Determine the [X, Y] coordinate at the center of the cell enclosing the given text.  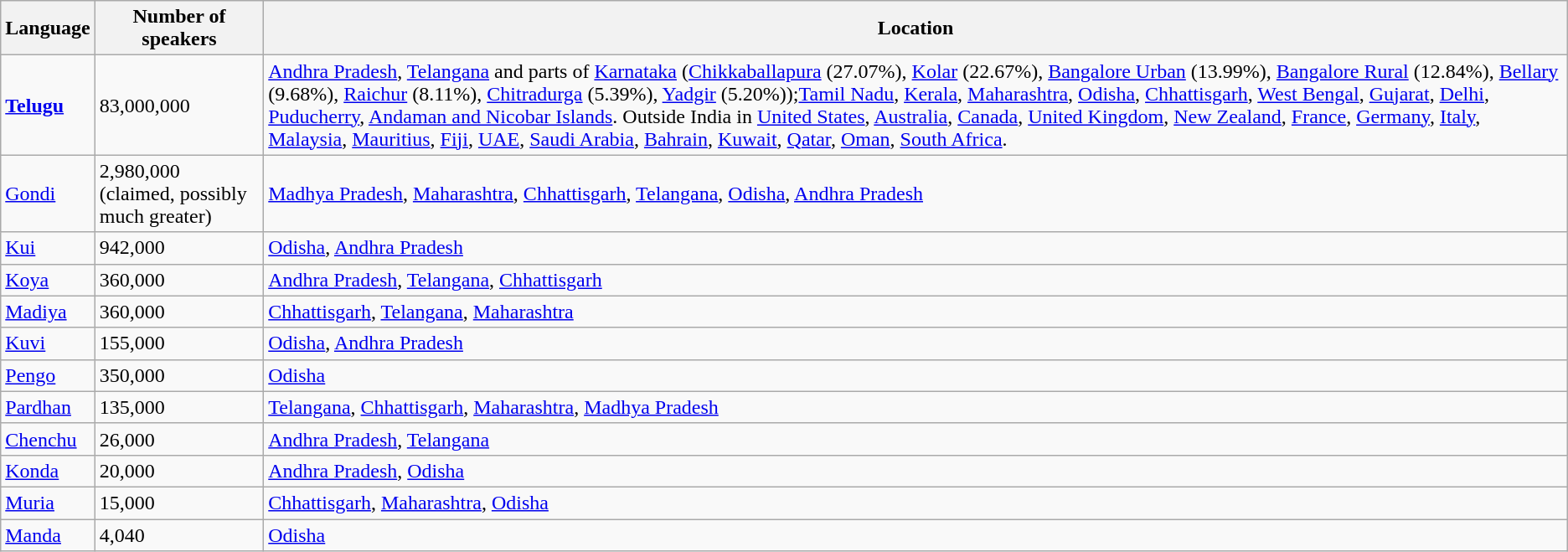
83,000,000 [179, 106]
Andhra Pradesh, Telangana [916, 439]
Chhattisgarh, Maharashtra, Odisha [916, 503]
Andhra Pradesh, Odisha [916, 471]
Madiya [48, 312]
Gondi [48, 193]
Kuvi [48, 343]
Pardhan [48, 407]
Manda [48, 535]
26,000 [179, 439]
Chhattisgarh, Telangana, Maharashtra [916, 312]
Koya [48, 280]
942,000 [179, 248]
Language [48, 28]
155,000 [179, 343]
Madhya Pradesh, Maharashtra, Chhattisgarh, Telangana, Odisha, Andhra Pradesh [916, 193]
Telangana, Chhattisgarh, Maharashtra, Madhya Pradesh [916, 407]
2,980,000 (claimed, possibly much greater) [179, 193]
Location [916, 28]
135,000 [179, 407]
4,040 [179, 535]
Number of speakers [179, 28]
350,000 [179, 375]
Andhra Pradesh, Telangana, Chhattisgarh [916, 280]
Kui [48, 248]
Pengo [48, 375]
Telugu [48, 106]
20,000 [179, 471]
Konda [48, 471]
Muria [48, 503]
15,000 [179, 503]
Chenchu [48, 439]
